Pinpoint the cell where the given text exists, returning its (X, Y) midpoint coordinate. 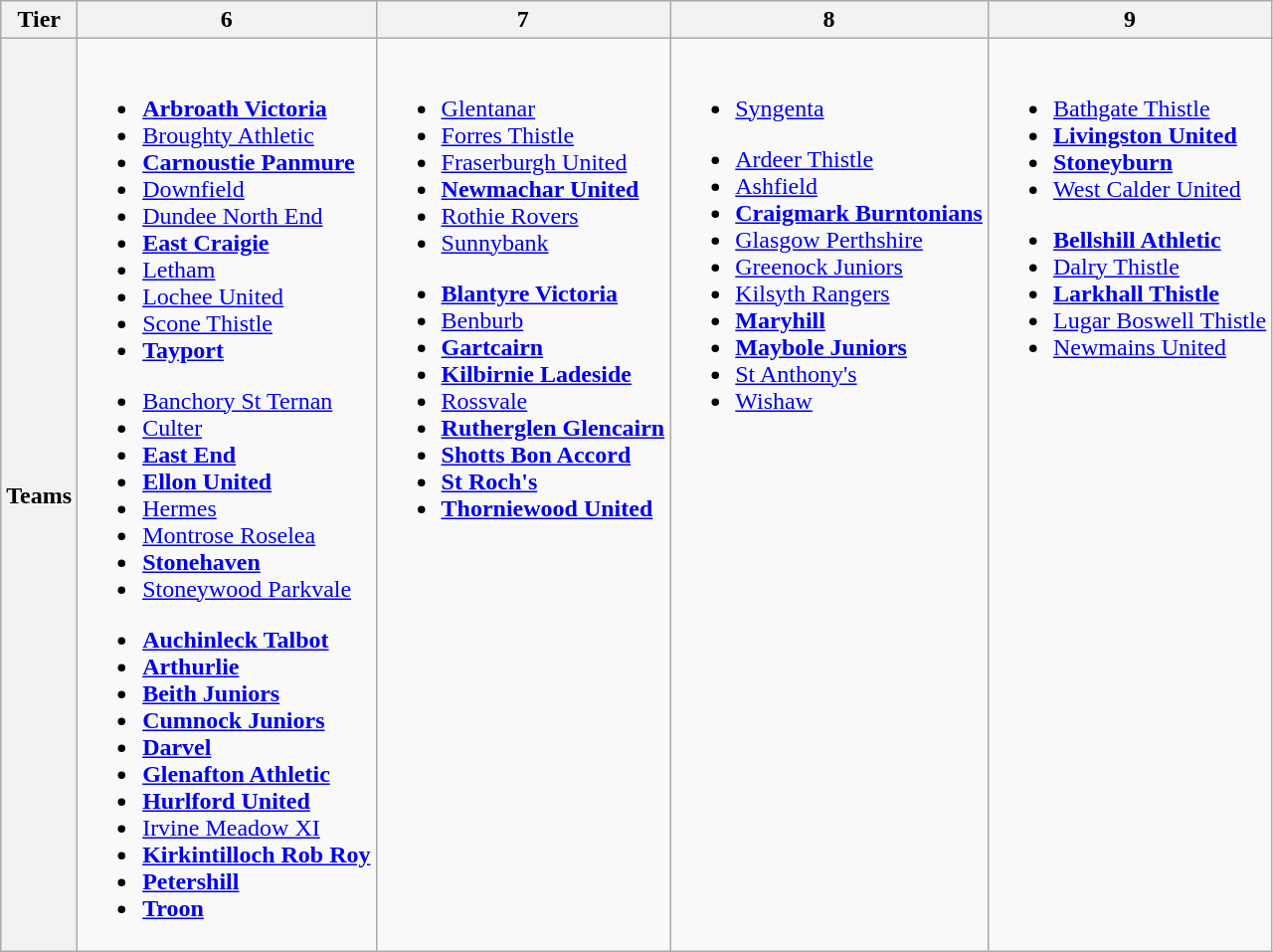
Teams (40, 495)
7 (523, 20)
Tier (40, 20)
6 (227, 20)
9 (1130, 20)
Bathgate ThistleLivingston UnitedStoneyburnWest Calder UnitedBellshill AthleticDalry ThistleLarkhall ThistleLugar Boswell ThistleNewmains United (1130, 495)
8 (829, 20)
SyngentaArdeer ThistleAshfieldCraigmark BurntoniansGlasgow PerthshireGreenock JuniorsKilsyth RangersMaryhillMaybole JuniorsSt Anthony'sWishaw (829, 495)
